Scan for the cell matching the given text and deliver its (X, Y) coordinate at center. 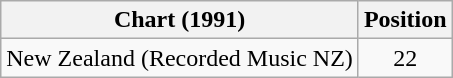
Chart (1991) (180, 20)
Position (405, 20)
22 (405, 58)
New Zealand (Recorded Music NZ) (180, 58)
